For the text-containing cell, return its midpoint in (X, Y) coordinate format. 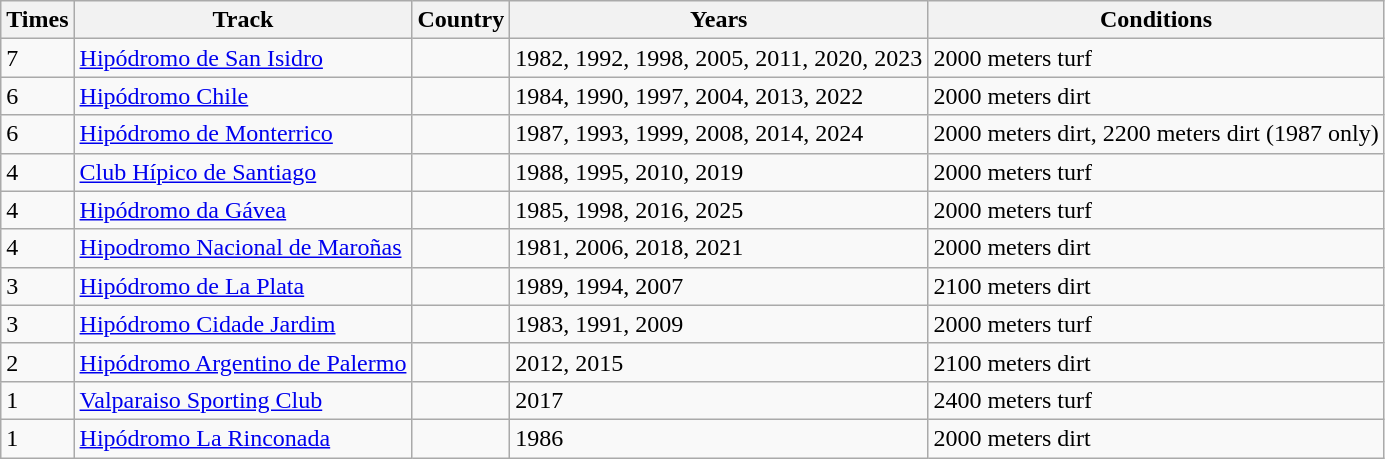
Hipodromo Nacional de Maroñas (243, 248)
2017 (719, 400)
1986 (719, 438)
Track (243, 20)
Hipódromo da Gávea (243, 210)
1982, 1992, 1998, 2005, 2011, 2020, 2023 (719, 58)
2400 meters turf (1156, 400)
7 (38, 58)
Hipódromo Argentino de Palermo (243, 362)
Years (719, 20)
1988, 1995, 2010, 2019 (719, 172)
1981, 2006, 2018, 2021 (719, 248)
Hipódromo Chile (243, 96)
Hipódromo Cidade Jardim (243, 324)
Hipódromo de San Isidro (243, 58)
Hipódromo La Rinconada (243, 438)
1989, 1994, 2007 (719, 286)
2000 meters dirt, 2200 meters dirt (1987 only) (1156, 134)
1987, 1993, 1999, 2008, 2014, 2024 (719, 134)
Times (38, 20)
Valparaiso Sporting Club (243, 400)
Hipódromo de Monterrico (243, 134)
Conditions (1156, 20)
1983, 1991, 2009 (719, 324)
2 (38, 362)
2012, 2015 (719, 362)
Country (461, 20)
1985, 1998, 2016, 2025 (719, 210)
1984, 1990, 1997, 2004, 2013, 2022 (719, 96)
Club Hípico de Santiago (243, 172)
Hipódromo de La Plata (243, 286)
